Return the [x, y] coordinate for the center point of the cell that contains the specified text.  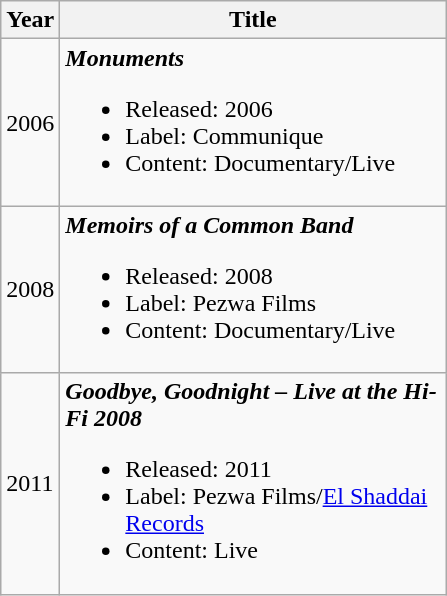
MonumentsReleased: 2006Label: CommuniqueContent: Documentary/Live [253, 122]
2008 [30, 290]
Year [30, 20]
2006 [30, 122]
2011 [30, 484]
Goodbye, Goodnight – Live at the Hi-Fi 2008Released: 2011Label: Pezwa Films/El Shaddai RecordsContent: Live [253, 484]
Title [253, 20]
Memoirs of a Common BandReleased: 2008Label: Pezwa FilmsContent: Documentary/Live [253, 290]
